Extract the [x, y] coordinate from the center of the cell holding the provided text.  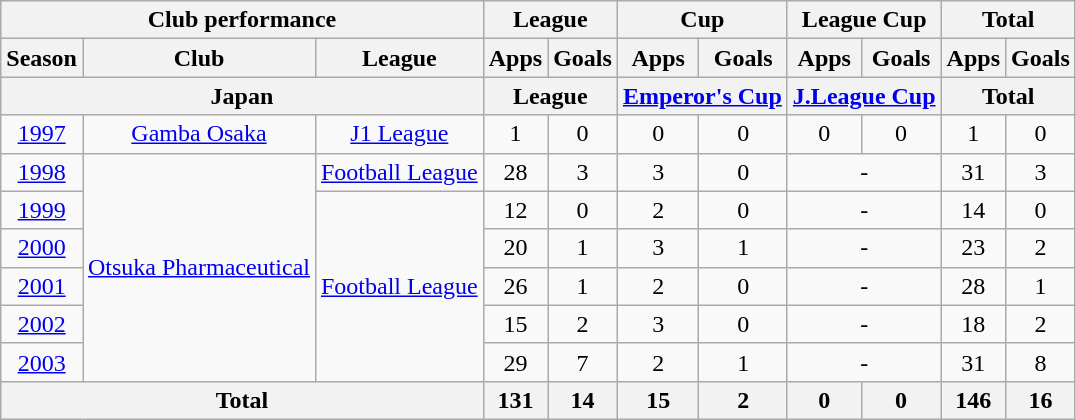
131 [515, 400]
Club performance [242, 20]
Club [198, 58]
2000 [42, 248]
26 [515, 286]
12 [515, 210]
1999 [42, 210]
2002 [42, 324]
16 [1041, 400]
2001 [42, 286]
Japan [242, 96]
23 [973, 248]
20 [515, 248]
146 [973, 400]
1998 [42, 172]
J.League Cup [864, 96]
League Cup [864, 20]
29 [515, 362]
Cup [702, 20]
J1 League [399, 134]
Season [42, 58]
1997 [42, 134]
8 [1041, 362]
18 [973, 324]
Emperor's Cup [702, 96]
7 [583, 362]
Otsuka Pharmaceutical [198, 267]
Gamba Osaka [198, 134]
2003 [42, 362]
